Pinpoint the cell where the given text exists, returning its [x, y] midpoint coordinate. 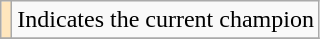
Indicates the current champion [166, 20]
